For the text-containing cell, return its midpoint in (X, Y) coordinate format. 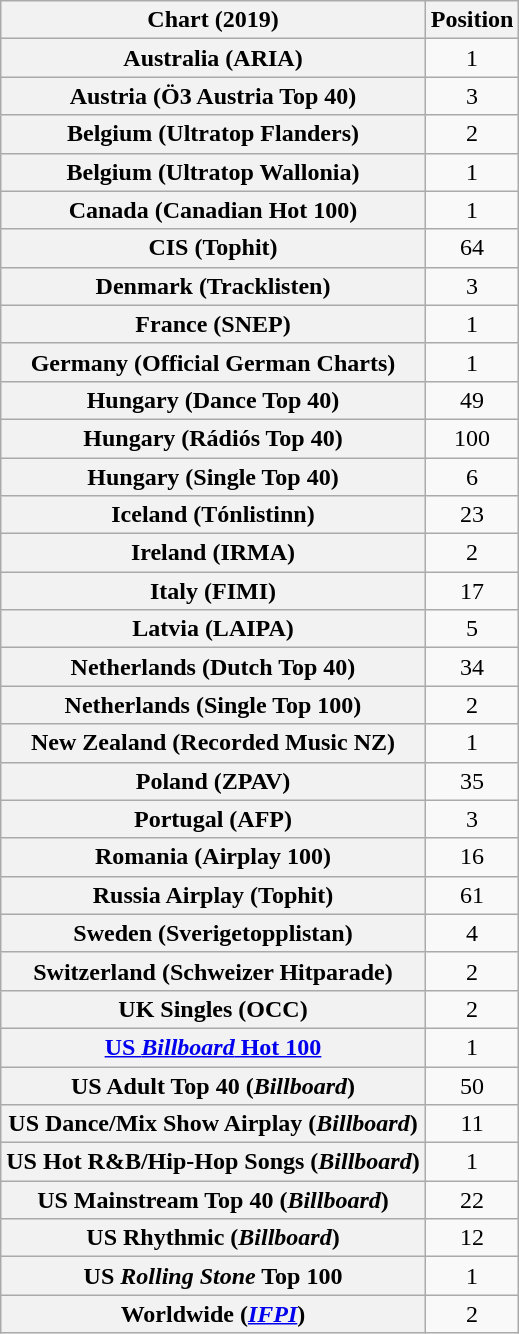
Sweden (Sverigetopplistan) (213, 933)
Belgium (Ultratop Wallonia) (213, 172)
Latvia (LAIPA) (213, 629)
34 (472, 667)
Ireland (IRMA) (213, 553)
Chart (2019) (213, 20)
Switzerland (Schweizer Hitparade) (213, 971)
UK Singles (OCC) (213, 1009)
17 (472, 591)
Portugal (AFP) (213, 819)
4 (472, 933)
6 (472, 477)
Worldwide (IFPI) (213, 1314)
US Rolling Stone Top 100 (213, 1276)
Canada (Canadian Hot 100) (213, 210)
Denmark (Tracklisten) (213, 286)
12 (472, 1238)
Hungary (Dance Top 40) (213, 400)
16 (472, 857)
100 (472, 438)
CIS (Tophit) (213, 248)
Australia (ARIA) (213, 58)
US Hot R&B/Hip-Hop Songs (Billboard) (213, 1162)
22 (472, 1200)
Belgium (Ultratop Flanders) (213, 134)
Poland (ZPAV) (213, 781)
61 (472, 895)
Iceland (Tónlistinn) (213, 515)
New Zealand (Recorded Music NZ) (213, 743)
Russia Airplay (Tophit) (213, 895)
France (SNEP) (213, 324)
Position (472, 20)
Germany (Official German Charts) (213, 362)
US Rhythmic (Billboard) (213, 1238)
Italy (FIMI) (213, 591)
Hungary (Rádiós Top 40) (213, 438)
Netherlands (Dutch Top 40) (213, 667)
US Mainstream Top 40 (Billboard) (213, 1200)
US Dance/Mix Show Airplay (Billboard) (213, 1124)
35 (472, 781)
US Adult Top 40 (Billboard) (213, 1085)
US Billboard Hot 100 (213, 1047)
5 (472, 629)
11 (472, 1124)
Netherlands (Single Top 100) (213, 705)
49 (472, 400)
Austria (Ö3 Austria Top 40) (213, 96)
50 (472, 1085)
23 (472, 515)
64 (472, 248)
Romania (Airplay 100) (213, 857)
Hungary (Single Top 40) (213, 477)
